Capture the cell that displays the provided text and extract its [X, Y] central coordinate. 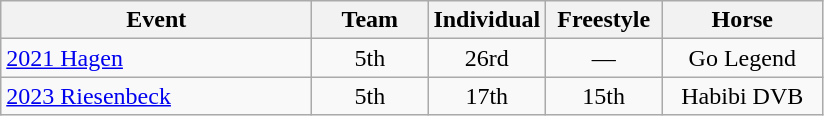
17th [487, 96]
Individual [487, 20]
Event [156, 20]
26rd [487, 58]
2021 Hagen [156, 58]
Freestyle [604, 20]
Habibi DVB [742, 96]
Go Legend [742, 58]
Team [370, 20]
15th [604, 96]
2023 Riesenbeck [156, 96]
— [604, 58]
Horse [742, 20]
